Capture the cell that displays the provided text and extract its [x, y] central coordinate. 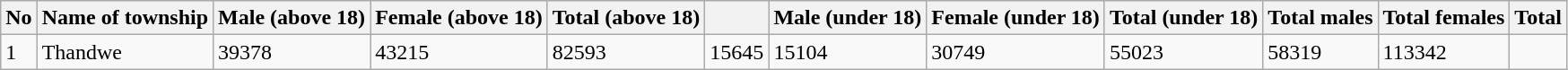
Total (under 18) [1183, 18]
Total (above 18) [626, 18]
39378 [292, 52]
No [19, 18]
58319 [1320, 52]
Total [1538, 18]
82593 [626, 52]
15104 [848, 52]
30749 [1015, 52]
Female (above 18) [459, 18]
Male (above 18) [292, 18]
Name of township [125, 18]
1 [19, 52]
43215 [459, 52]
15645 [737, 52]
Total males [1320, 18]
Male (under 18) [848, 18]
Female (under 18) [1015, 18]
55023 [1183, 52]
113342 [1444, 52]
Thandwe [125, 52]
Total females [1444, 18]
